Extract the [X, Y] coordinate from the center of the cell holding the provided text.  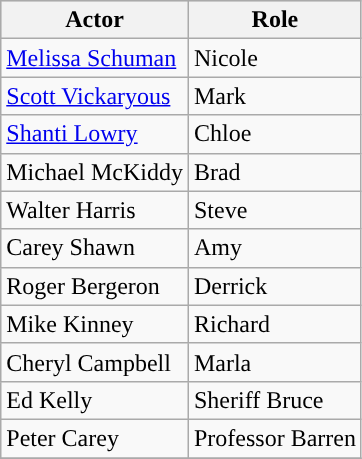
Amy [274, 248]
Steve [274, 210]
Shanti Lowry [95, 134]
Richard [274, 324]
Nicole [274, 58]
Derrick [274, 286]
Role [274, 20]
Walter Harris [95, 210]
Mark [274, 96]
Carey Shawn [95, 248]
Marla [274, 362]
Ed Kelly [95, 400]
Chloe [274, 134]
Sheriff Bruce [274, 400]
Melissa Schuman [95, 58]
Peter Carey [95, 438]
Mike Kinney [95, 324]
Michael McKiddy [95, 172]
Actor [95, 20]
Professor Barren [274, 438]
Cheryl Campbell [95, 362]
Roger Bergeron [95, 286]
Brad [274, 172]
Scott Vickaryous [95, 96]
